Extract the (X, Y) coordinate from the center of the cell holding the provided text.  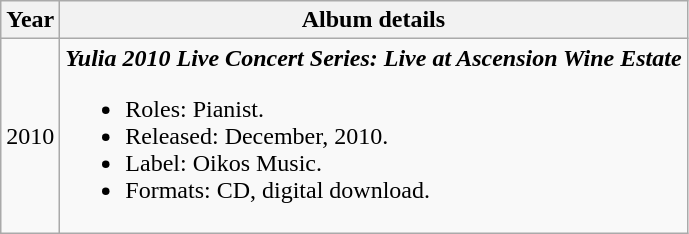
2010 (30, 136)
Year (30, 20)
Album details (374, 20)
